Scan for the cell matching the given text and deliver its [x, y] coordinate at center. 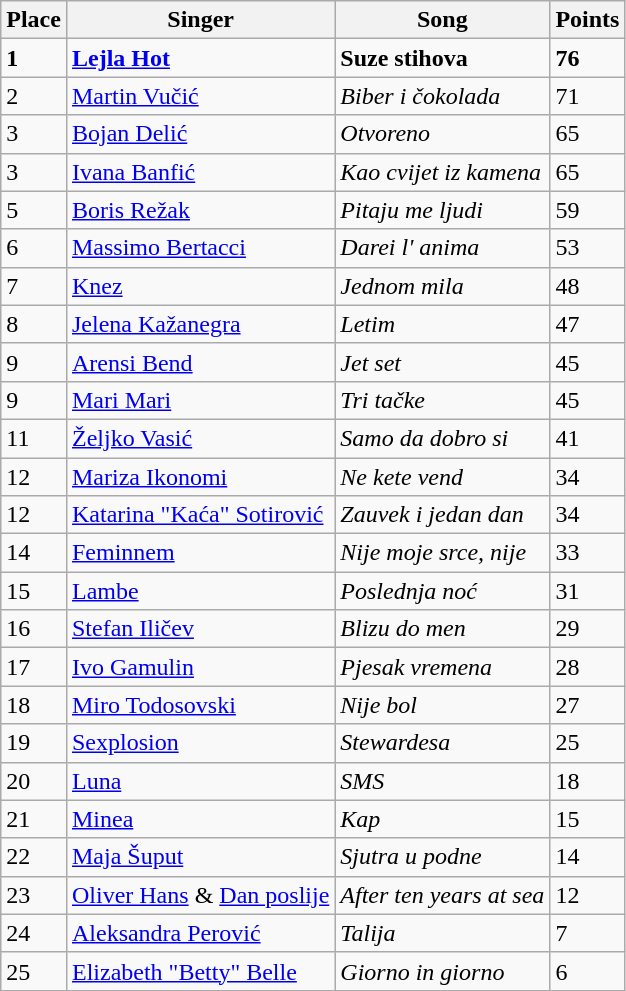
Ivana Banfić [200, 172]
Pjesak vremena [442, 667]
Oliver Hans & Dan poslije [200, 895]
Biber i čokolada [442, 96]
8 [34, 324]
Knez [200, 286]
Sjutra u podne [442, 857]
Martin Vučić [200, 96]
22 [34, 857]
Pitaju me ljudi [442, 210]
17 [34, 667]
29 [588, 629]
Place [34, 20]
Ivo Gamulin [200, 667]
59 [588, 210]
5 [34, 210]
Otvoreno [442, 134]
Stewardesa [442, 743]
Nije bol [442, 705]
Jednom mila [442, 286]
Blizu do men [442, 629]
48 [588, 286]
Lejla Hot [200, 58]
Massimo Bertacci [200, 248]
Points [588, 20]
Aleksandra Perović [200, 933]
Luna [200, 781]
Song [442, 20]
11 [34, 438]
16 [34, 629]
Kao cvijet iz kamena [442, 172]
Stefan Iličev [200, 629]
Talija [442, 933]
24 [34, 933]
Nije moje srce, nije [442, 553]
Tri tačke [442, 400]
2 [34, 96]
33 [588, 553]
Darei l' anima [442, 248]
Letim [442, 324]
28 [588, 667]
20 [34, 781]
27 [588, 705]
Giorno in giorno [442, 971]
21 [34, 819]
53 [588, 248]
Jet set [442, 362]
Minea [200, 819]
19 [34, 743]
Sexplosion [200, 743]
Katarina "Kaća" Sotirović [200, 515]
Kap [442, 819]
Miro Todosovski [200, 705]
Bojan Delić [200, 134]
After ten years at sea [442, 895]
Maja Šuput [200, 857]
SMS [442, 781]
41 [588, 438]
Samo da dobro si [442, 438]
Ne kete vend [442, 477]
Zauvek i jedan dan [442, 515]
Boris Režak [200, 210]
Lambe [200, 591]
76 [588, 58]
47 [588, 324]
Feminnem [200, 553]
71 [588, 96]
Suze stihova [442, 58]
Elizabeth "Betty" Belle [200, 971]
Mariza Ikonomi [200, 477]
Arensi Bend [200, 362]
Jelena Kažanegra [200, 324]
Singer [200, 20]
23 [34, 895]
31 [588, 591]
Mari Mari [200, 400]
Poslednja noć [442, 591]
Željko Vasić [200, 438]
1 [34, 58]
